Return the [x, y] coordinate for the center point of the cell that contains the specified text.  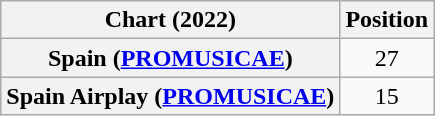
Chart (2022) [170, 20]
Spain Airplay (PROMUSICAE) [170, 96]
15 [387, 96]
Position [387, 20]
27 [387, 58]
Spain (PROMUSICAE) [170, 58]
